From the cell containing the given text, extract its center point as [X, Y] coordinate. 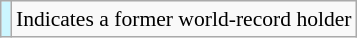
Indicates a former world-record holder [184, 19]
